Detect which cell encompasses the target text, then output its (x, y) center coordinate. 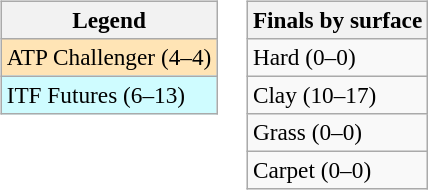
ATP Challenger (4–4) (108, 57)
Legend (108, 20)
Carpet (0–0) (337, 171)
ITF Futures (6–13) (108, 95)
Grass (0–0) (337, 133)
Hard (0–0) (337, 57)
Finals by surface (337, 20)
Clay (10–17) (337, 95)
